Identify which cell holds the provided text, then report its (x, y) central coordinate. 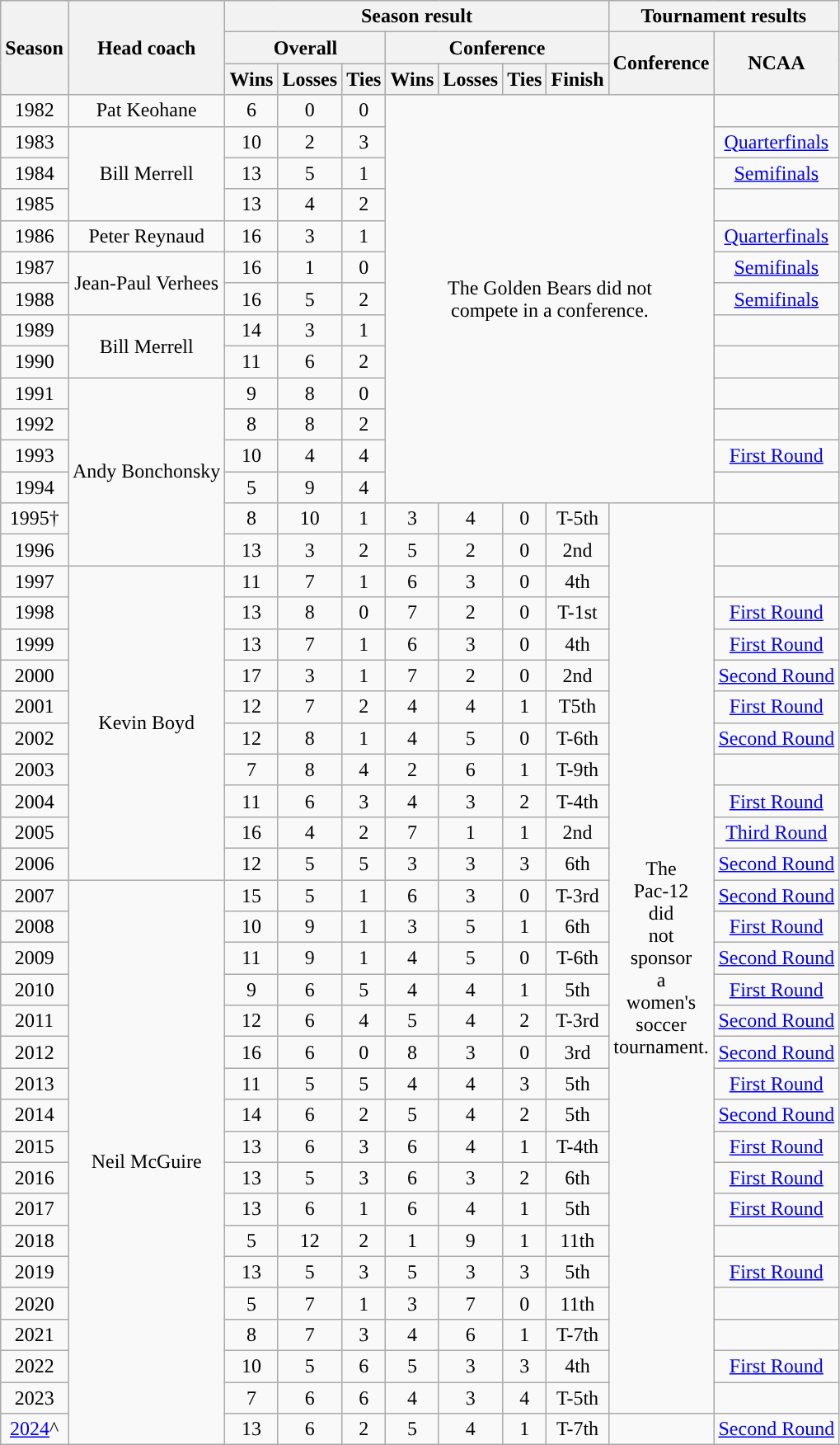
1987 (35, 267)
Jean-Paul Verhees (146, 283)
1982 (35, 111)
2013 (35, 1084)
2001 (35, 707)
2010 (35, 990)
2022 (35, 1366)
NCAA (777, 64)
Kevin Boyd (146, 722)
2019 (35, 1272)
1985 (35, 205)
1994 (35, 487)
2003 (35, 770)
1992 (35, 425)
2002 (35, 738)
1996 (35, 550)
1984 (35, 173)
2006 (35, 864)
Tournament results (724, 16)
1998 (35, 613)
2023 (35, 1398)
Season result (417, 16)
1990 (35, 361)
17 (251, 675)
2015 (35, 1146)
2000 (35, 675)
Third Round (777, 832)
2021 (35, 1334)
2007 (35, 895)
Neil McGuire (146, 1161)
Peter Reynaud (146, 236)
T-1st (577, 613)
1988 (35, 299)
ThePac-12didnotsponsorawomen'ssoccertournament. (661, 958)
2016 (35, 1178)
1991 (35, 393)
2024^ (35, 1429)
1997 (35, 581)
1986 (35, 236)
2020 (35, 1303)
Season (35, 48)
1989 (35, 330)
2018 (35, 1240)
The Golden Bears did notcompete in a conference. (550, 299)
2017 (35, 1209)
1993 (35, 456)
2014 (35, 1115)
2009 (35, 958)
15 (251, 895)
Head coach (146, 48)
2011 (35, 1021)
2012 (35, 1052)
T-9th (577, 770)
2008 (35, 927)
Finish (577, 79)
2005 (35, 832)
1983 (35, 142)
Overall (305, 48)
3rd (577, 1052)
Pat Keohane (146, 111)
2004 (35, 801)
1999 (35, 644)
1995† (35, 519)
T5th (577, 707)
Andy Bonchonsky (146, 472)
